Search for the cell housing the specified text and yield its [x, y] center coordinate. 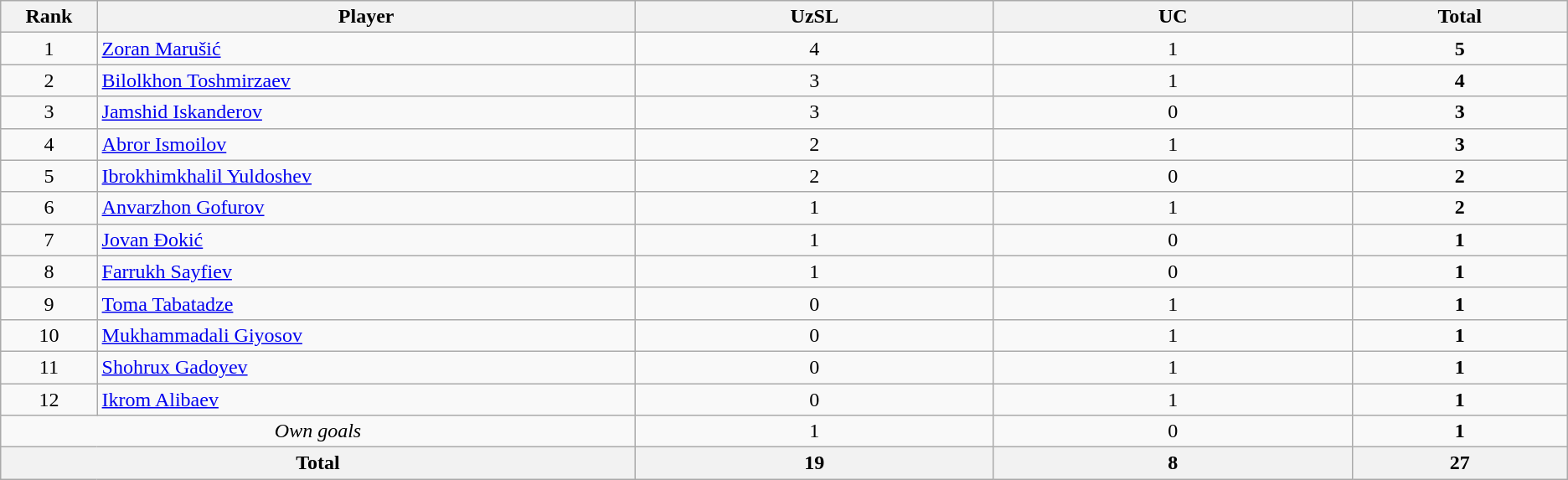
Shohrux Gadoyev [366, 367]
UC [1173, 17]
Jovan Đokić [366, 240]
27 [1459, 463]
Ikrom Alibaev [366, 400]
Rank [49, 17]
9 [49, 303]
6 [49, 208]
UzSL [814, 17]
11 [49, 367]
Toma Tabatadze [366, 303]
Bilolkhon Toshmirzaev [366, 80]
Mukhammadali Giyosov [366, 335]
Own goals [318, 431]
Jamshid Iskanderov [366, 112]
10 [49, 335]
Farrukh Sayfiev [366, 271]
Ibrokhimkhalil Yuldoshev [366, 176]
Anvarzhon Gofurov [366, 208]
Player [366, 17]
Zoran Marušić [366, 49]
12 [49, 400]
19 [814, 463]
Abror Ismoilov [366, 144]
7 [49, 240]
